Determine the (X, Y) coordinate at the center of the cell enclosing the given text.  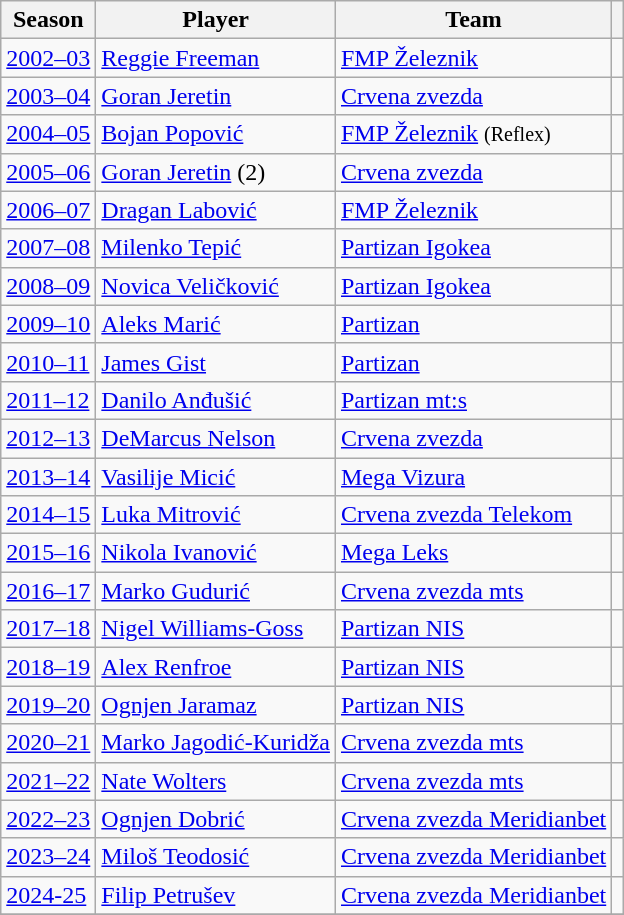
DeMarcus Nelson (216, 438)
Mega Leks (473, 553)
Aleks Marić (216, 324)
2008–09 (48, 286)
2022–23 (48, 819)
2018–19 (48, 667)
2011–12 (48, 400)
2004–05 (48, 134)
2021–22 (48, 781)
Danilo Anđušić (216, 400)
Miloš Teodosić (216, 857)
2009–10 (48, 324)
Nikola Ivanović (216, 553)
Player (216, 20)
Nate Wolters (216, 781)
Filip Petrušev (216, 895)
Dragan Labović (216, 210)
2010–11 (48, 362)
2005–06 (48, 172)
2007–08 (48, 248)
2020–21 (48, 743)
James Gist (216, 362)
Reggie Freeman (216, 58)
Goran Jeretin (2) (216, 172)
Mega Vizura (473, 477)
2016–17 (48, 591)
Team (473, 20)
Ognjen Dobrić (216, 819)
2006–07 (48, 210)
Bojan Popović (216, 134)
2014–15 (48, 515)
2019–20 (48, 705)
Crvena zvezda Telekom (473, 515)
2012–13 (48, 438)
Marko Gudurić (216, 591)
Goran Jeretin (216, 96)
2003–04 (48, 96)
Marko Jagodić-Kuridža (216, 743)
Nigel Williams-Goss (216, 629)
2024-25 (48, 895)
Alex Renfroe (216, 667)
2023–24 (48, 857)
2017–18 (48, 629)
Novica Veličković (216, 286)
2013–14 (48, 477)
2002–03 (48, 58)
Milenko Tepić (216, 248)
Vasilije Micić (216, 477)
Partizan mt:s (473, 400)
Season (48, 20)
FMP Železnik (Reflex) (473, 134)
Luka Mitrović (216, 515)
Ognjen Jaramaz (216, 705)
2015–16 (48, 553)
